Output the [X, Y] coordinate of the center of the cell containing the given text.  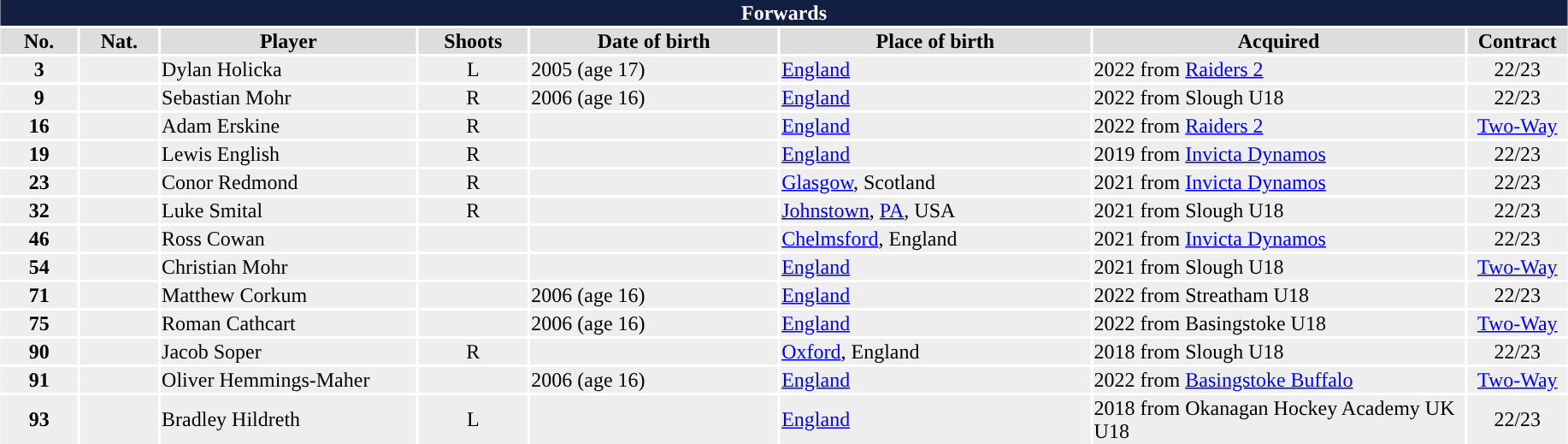
Forwards [783, 13]
93 [39, 419]
2022 from Slough U18 [1279, 98]
16 [39, 126]
Luke Smital [289, 210]
2022 from Basingstoke U18 [1279, 323]
Dylan Holicka [289, 69]
Conor Redmond [289, 182]
23 [39, 182]
71 [39, 295]
75 [39, 323]
19 [39, 154]
2022 from Basingstoke Buffalo [1279, 380]
Jacob Soper [289, 352]
Lewis English [289, 154]
Acquired [1279, 41]
No. [39, 41]
Ross Cowan [289, 239]
Roman Cathcart [289, 323]
Player [289, 41]
3 [39, 69]
91 [39, 380]
Sebastian Mohr [289, 98]
Oliver Hemmings-Maher [289, 380]
90 [39, 352]
Matthew Corkum [289, 295]
Place of birth [935, 41]
2022 from Streatham U18 [1279, 295]
46 [39, 239]
Christian Mohr [289, 267]
2018 from Slough U18 [1279, 352]
54 [39, 267]
Adam Erskine [289, 126]
2019 from Invicta Dynamos [1279, 154]
Shoots [474, 41]
Bradley Hildreth [289, 419]
Date of birth [654, 41]
Oxford, England [935, 352]
2018 from Okanagan Hockey Academy UK U18 [1279, 419]
Contract [1518, 41]
Glasgow, Scotland [935, 182]
Nat. [120, 41]
9 [39, 98]
32 [39, 210]
Johnstown, PA, USA [935, 210]
2005 (age 17) [654, 69]
Chelmsford, England [935, 239]
